Provide the [X, Y] coordinate of the cell's center where the given text is located.  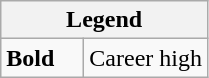
Career high [146, 58]
Legend [104, 20]
Bold [42, 58]
